Search for the cell housing the specified text and yield its [X, Y] center coordinate. 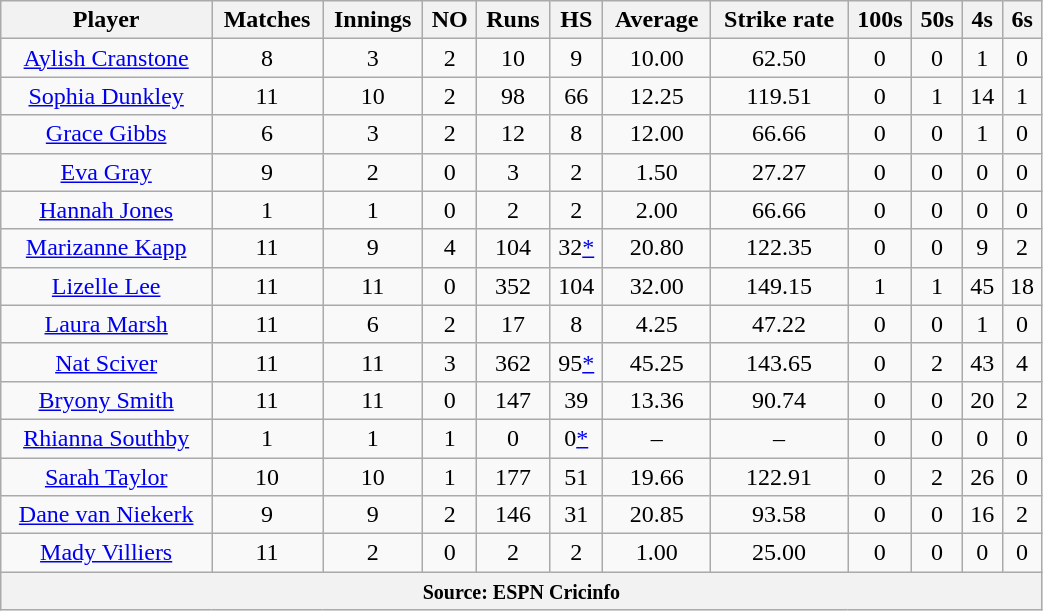
Innings [373, 20]
Player [106, 20]
32.00 [656, 286]
12.00 [656, 134]
93.58 [778, 515]
4s [982, 20]
62.50 [778, 58]
2.00 [656, 210]
43 [982, 362]
Grace Gibbs [106, 134]
Mady Villiers [106, 553]
149.15 [778, 286]
51 [576, 477]
Matches [268, 20]
Bryony Smith [106, 400]
27.27 [778, 172]
98 [512, 96]
45 [982, 286]
Sarah Taylor [106, 477]
19.66 [656, 477]
25.00 [778, 553]
177 [512, 477]
NO [450, 20]
Sophia Dunkley [106, 96]
Laura Marsh [106, 324]
90.74 [778, 400]
Runs [512, 20]
122.91 [778, 477]
17 [512, 324]
4.25 [656, 324]
Nat Sciver [106, 362]
122.35 [778, 248]
6s [1022, 20]
18 [1022, 286]
26 [982, 477]
45.25 [656, 362]
95* [576, 362]
Average [656, 20]
20.80 [656, 248]
Marizanne Kapp [106, 248]
Rhianna Southby [106, 438]
Eva Gray [106, 172]
66 [576, 96]
100s [880, 20]
39 [576, 400]
31 [576, 515]
20 [982, 400]
143.65 [778, 362]
147 [512, 400]
0* [576, 438]
146 [512, 515]
Source: ESPN Cricinfo [522, 591]
47.22 [778, 324]
10.00 [656, 58]
Aylish Cranstone [106, 58]
362 [512, 362]
1.00 [656, 553]
Dane van Niekerk [106, 515]
20.85 [656, 515]
14 [982, 96]
50s [937, 20]
16 [982, 515]
12.25 [656, 96]
352 [512, 286]
13.36 [656, 400]
32* [576, 248]
Strike rate [778, 20]
1.50 [656, 172]
HS [576, 20]
Lizelle Lee [106, 286]
12 [512, 134]
119.51 [778, 96]
Hannah Jones [106, 210]
